Detect which cell encompasses the target text, then output its [x, y] center coordinate. 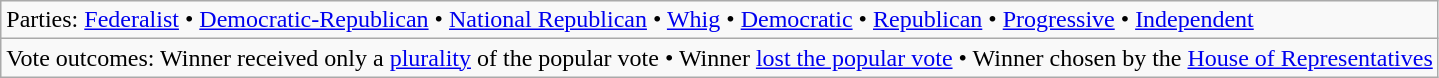
Vote outcomes: Winner received only a plurality of the popular vote • Winner lost the popular vote • Winner chosen by the House of Representatives [720, 58]
Parties: Federalist • Democratic-Republican • National Republican • Whig • Democratic • Republican • Progressive • Independent [720, 20]
